Return [x, y] of the center of cell containing provided text 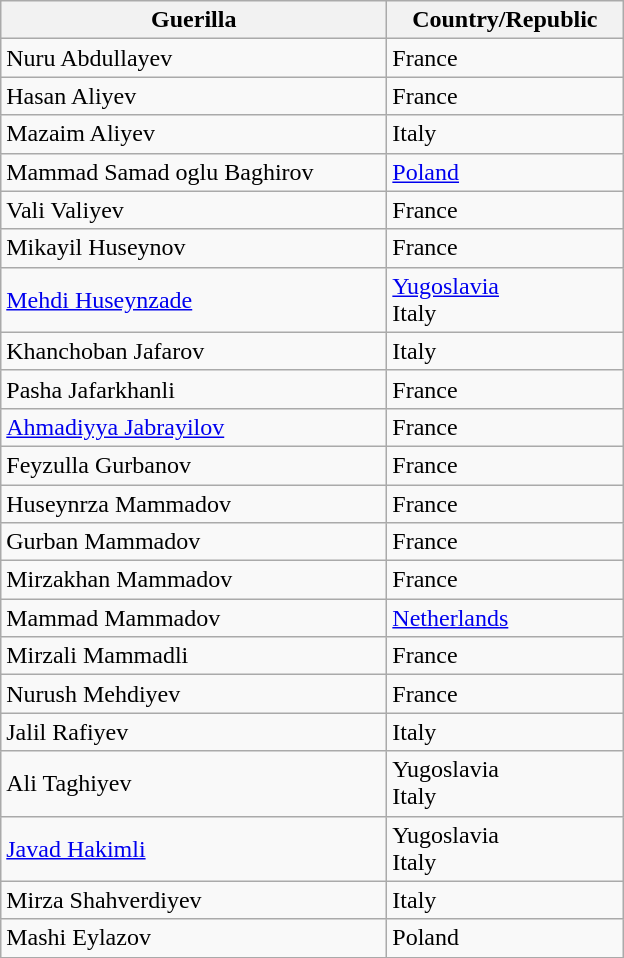
Pasha Jafarkhanli [194, 389]
Mehdi Huseynzade [194, 300]
Feyzulla Gurbanov [194, 465]
Netherlands [505, 618]
Ahmadiyya Jabrayilov [194, 427]
Mammad Mammadov [194, 618]
Khanchoban Jafarov [194, 351]
Hasan Aliyev [194, 96]
Mirzali Mammadli [194, 656]
Mirzakhan Mammadov [194, 580]
Guerilla [194, 20]
Nuru Abdullayev [194, 58]
Vali Valiyev [194, 210]
Country/Republic [505, 20]
Mazaim Aliyev [194, 134]
Huseynrza Mammadov [194, 503]
Gurban Mammadov [194, 542]
Ali Taghiyev [194, 784]
Mirza Shahverdiyev [194, 900]
Mikayil Huseynov [194, 248]
Mammad Samad oglu Baghirov [194, 172]
Mashi Eylazov [194, 938]
Javad Hakimli [194, 848]
Jalil Rafiyev [194, 732]
Nurush Mehdiyev [194, 694]
